From the cell containing the given text, extract its center point as [X, Y] coordinate. 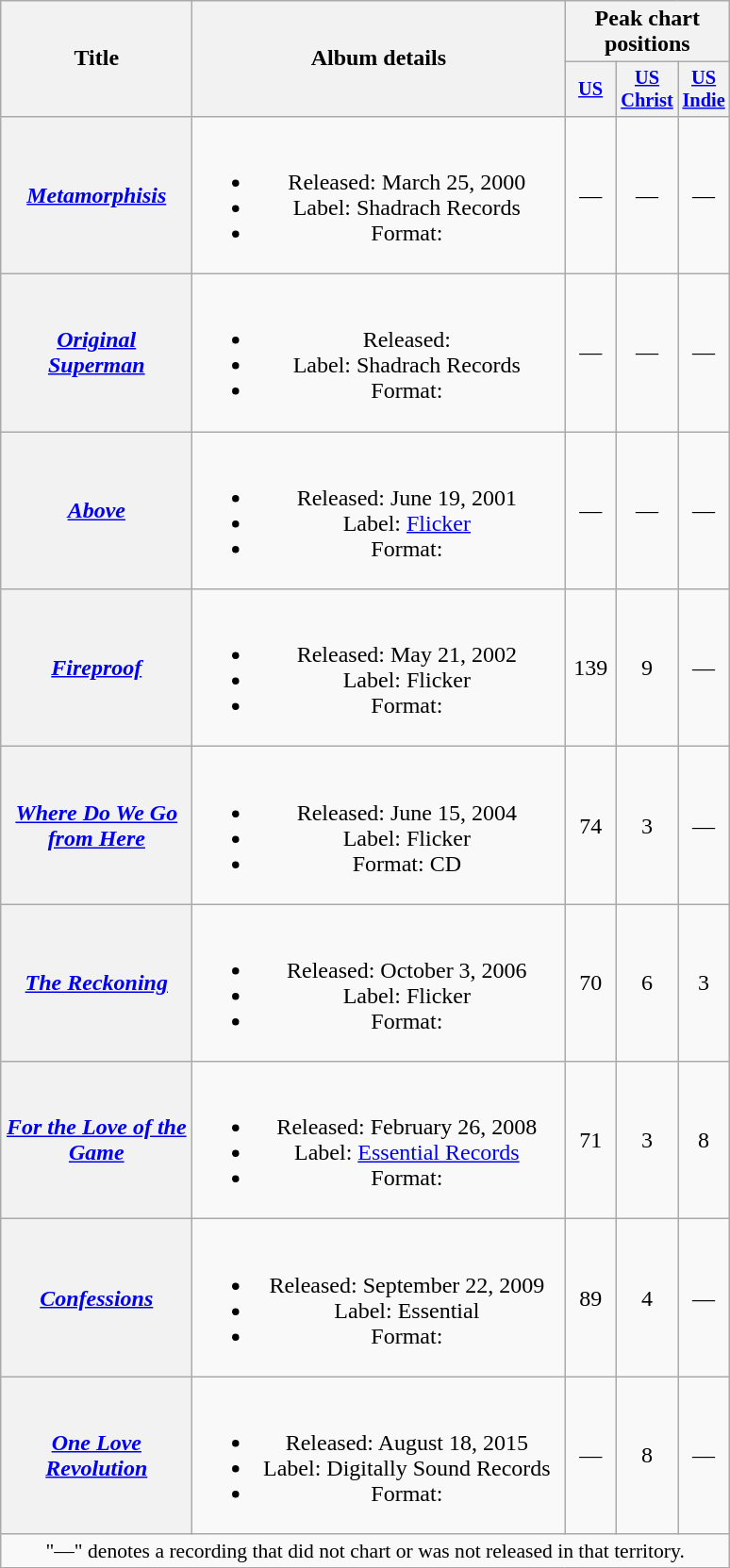
9 [647, 668]
Original Superman [96, 353]
US [590, 90]
Album details [379, 58]
4 [647, 1297]
Where Do We Go from Here [96, 826]
Released:Label: Shadrach RecordsFormat: [379, 353]
Released: May 21, 2002Label: FlickerFormat: [379, 668]
70 [590, 982]
Released: June 19, 2001Label: FlickerFormat: [379, 511]
Released: October 3, 2006Label: FlickerFormat: [379, 982]
Confessions [96, 1297]
USChrist [647, 90]
One Love Revolution [96, 1456]
139 [590, 668]
74 [590, 826]
Released: August 18, 2015Label: Digitally Sound RecordsFormat: [379, 1456]
"—" denotes a recording that did not chart or was not released in that territory. [366, 1551]
Released: September 22, 2009Label: EssentialFormat: [379, 1297]
Released: February 26, 2008Label: Essential RecordsFormat: [379, 1141]
Fireproof [96, 668]
USIndie [704, 90]
Metamorphisis [96, 194]
Released: June 15, 2004Label: FlickerFormat: CD [379, 826]
For the Love of the Game [96, 1141]
Released: March 25, 2000Label: Shadrach RecordsFormat: [379, 194]
Peak chart positions [647, 32]
89 [590, 1297]
6 [647, 982]
71 [590, 1141]
The Reckoning [96, 982]
Above [96, 511]
Title [96, 58]
